From the cell containing the given text, extract its center point as (X, Y) coordinate. 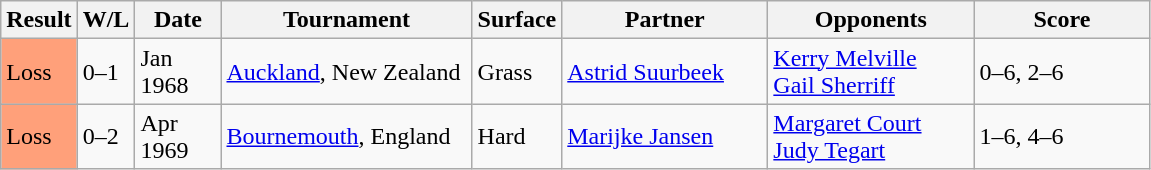
Apr 1969 (178, 136)
Astrid Suurbeek (665, 72)
Jan 1968 (178, 72)
0–1 (106, 72)
1–6, 4–6 (1062, 136)
Opponents (871, 20)
0–6, 2–6 (1062, 72)
Kerry Melville Gail Sherriff (871, 72)
W/L (106, 20)
Surface (517, 20)
Grass (517, 72)
Marijke Jansen (665, 136)
Bournemouth, England (346, 136)
Auckland, New Zealand (346, 72)
0–2 (106, 136)
Tournament (346, 20)
Score (1062, 20)
Date (178, 20)
Partner (665, 20)
Result (39, 20)
Hard (517, 136)
Margaret Court Judy Tegart (871, 136)
